Extract the (x, y) coordinate from the center of the cell holding the provided text.  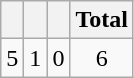
1 (36, 58)
0 (58, 58)
6 (102, 58)
5 (12, 58)
Total (102, 20)
